Extract the (X, Y) coordinate from the center of the cell holding the provided text.  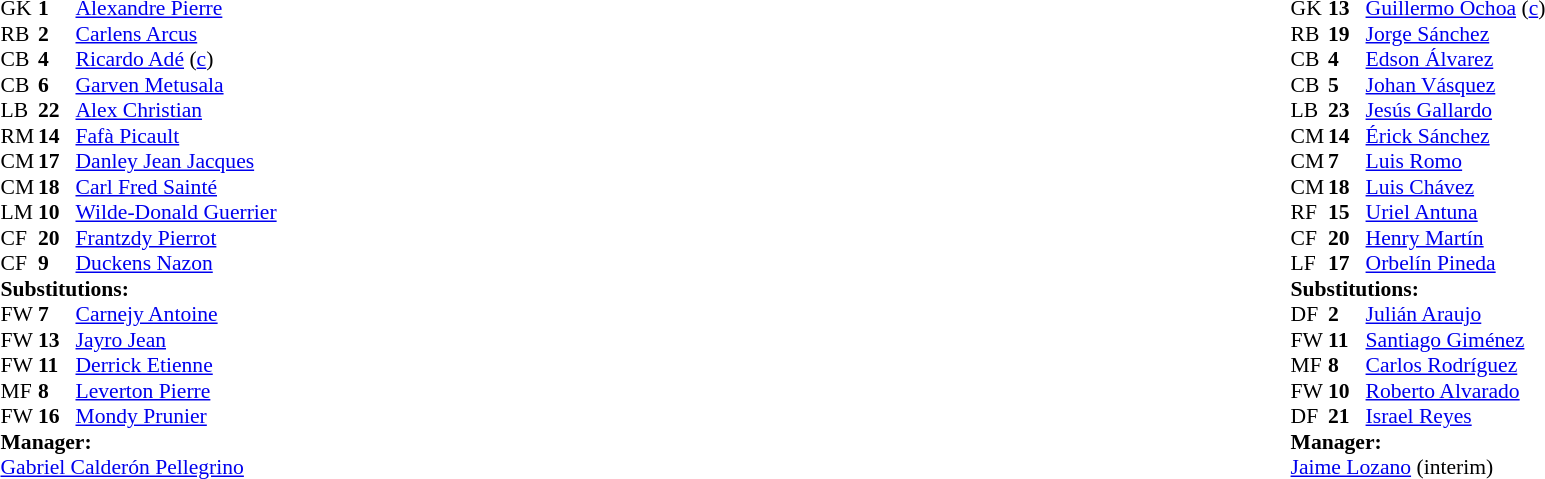
Carnejy Antoine (176, 315)
5 (1347, 85)
Substitutions: (138, 289)
Alex Christian (176, 111)
Jayro Jean (176, 340)
Manager: (138, 442)
13 (57, 340)
Ricardo Adé (c) (176, 59)
6 (57, 85)
Mondy Prunier (176, 417)
LF (1310, 263)
Wilde-Donald Guerrier (176, 213)
Carlens Arcus (176, 34)
15 (1347, 213)
Fafà Picault (176, 136)
Duckens Nazon (176, 263)
23 (1347, 111)
9 (57, 263)
Frantzdy Pierrot (176, 238)
RM (19, 136)
Derrick Etienne (176, 365)
Carl Fred Sainté (176, 187)
Garven Metusala (176, 85)
16 (57, 417)
Danley Jean Jacques (176, 161)
LM (19, 213)
22 (57, 111)
21 (1347, 417)
RF (1310, 213)
19 (1347, 34)
Leverton Pierre (176, 391)
